Provide the (X, Y) coordinate of the cell's center where the given text is located.  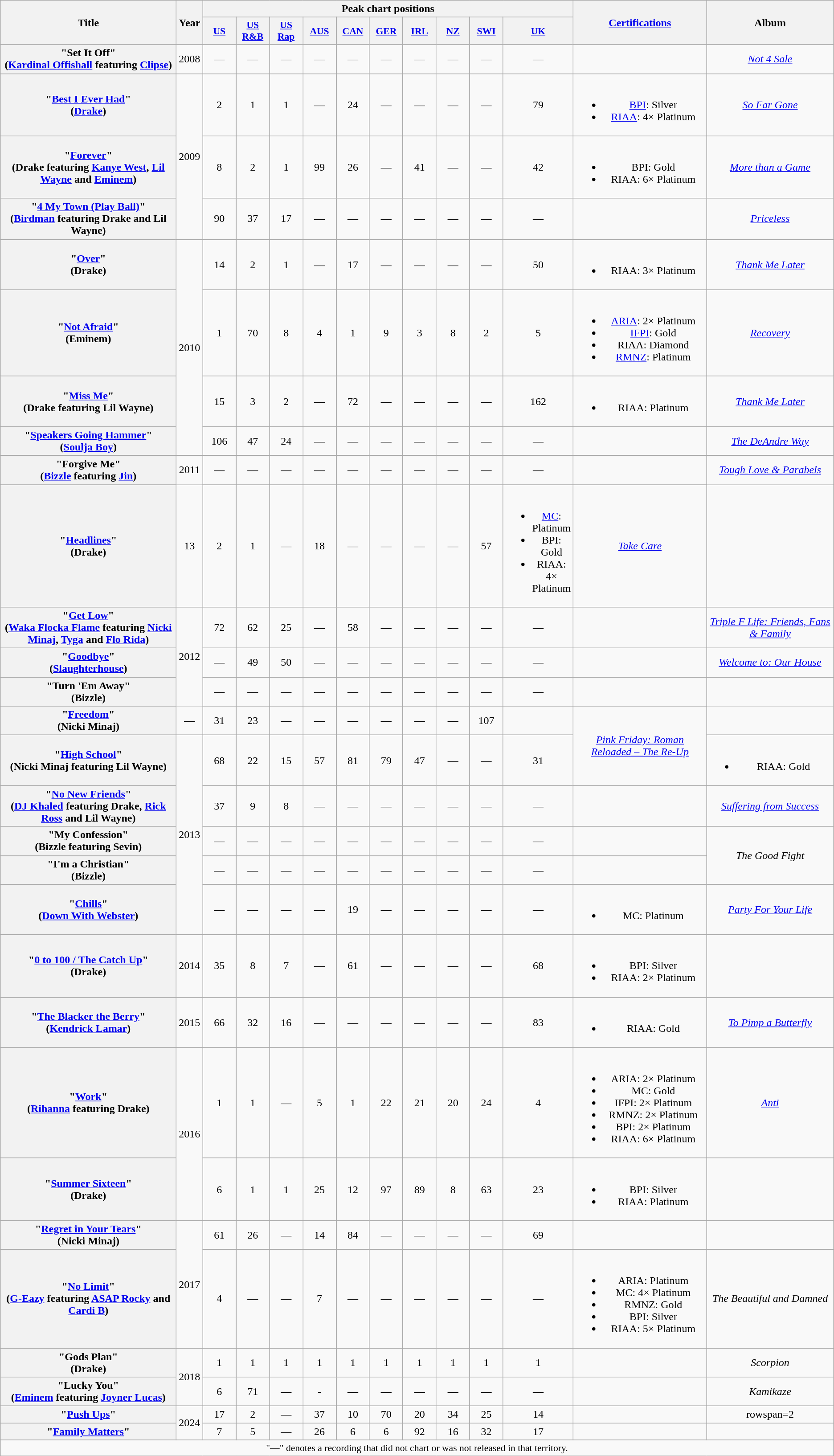
"Chills"(Down With Webster) (88, 910)
"Freedom"(Nicki Minaj) (88, 721)
18 (320, 546)
"No New Friends"(DJ Khaled featuring Drake, Rick Ross and Lil Wayne) (88, 806)
Peak chart positions (388, 9)
"Miss Me"(Drake featuring Lil Wayne) (88, 401)
2010 (190, 348)
UK (538, 31)
71 (253, 1392)
62 (253, 628)
Recovery (770, 333)
69 (538, 1235)
66 (219, 1022)
Suffering from Success (770, 806)
Pink Friday: Roman Reloaded – The Re-Up (640, 746)
2017 (190, 1284)
84 (353, 1235)
The Good Fight (770, 855)
12 (353, 1189)
"Forgive Me"(Bizzle featuring Jin) (88, 470)
AUS (320, 31)
"No Limit"(G-Eazy featuring ASAP Rocky and Cardi B) (88, 1298)
BPI: SilverRIAA: Platinum (640, 1189)
rowspan=2 (770, 1415)
58 (353, 628)
"Set It Off"(Kardinal Offishall featuring Clipse) (88, 59)
34 (453, 1415)
Priceless (770, 219)
10 (353, 1415)
MC: Platinum (640, 910)
"Not Afraid"(Eminem) (88, 333)
"4 My Town (Play Ball)"(Birdman featuring Drake and Lil Wayne) (88, 219)
Anti (770, 1103)
2013 (190, 835)
GER (386, 31)
35 (219, 966)
Not 4 Sale (770, 59)
SWI (487, 31)
CAN (353, 31)
ARIA: 2× PlatinumIFPI: GoldRIAA: DiamondRMNZ: Platinum (640, 333)
More than a Game (770, 167)
"Get Low"(Waka Flocka Flame featuring Nicki Minaj, Tyga and Flo Rida) (88, 628)
Scorpion (770, 1362)
19 (353, 910)
89 (420, 1189)
63 (487, 1189)
"0 to 100 / The Catch Up"(Drake) (88, 966)
Album (770, 22)
Welcome to: Our House (770, 663)
2014 (190, 966)
The DeAndre Way (770, 441)
42 (538, 167)
- (320, 1392)
"Over"(Drake) (88, 265)
BPI: SilverRIAA: 4× Platinum (640, 105)
US (219, 31)
Triple F Life: Friends, Fans & Family (770, 628)
21 (420, 1103)
RIAA: Platinum (640, 401)
Certifications (640, 22)
"Family Matters" (88, 1431)
49 (253, 663)
97 (386, 1189)
"Push Ups" (88, 1415)
90 (219, 219)
Tough Love & Parabels (770, 470)
Title (88, 22)
2009 (190, 156)
2008 (190, 59)
ARIA: 2× PlatinumMC: GoldIFPI: 2× PlatinumRMNZ: 2× PlatinumBPI: 2× PlatinumRIAA: 6× Platinum (640, 1103)
"Speakers Going Hammer"(Soulja Boy) (88, 441)
"Headlines"(Drake) (88, 546)
ARIA: PlatinumMC: 4× PlatinumRMNZ: GoldBPI: SilverRIAA: 5× Platinum (640, 1298)
To Pimp a Butterfly (770, 1022)
107 (487, 721)
106 (219, 441)
83 (538, 1022)
"Goodbye"(Slaughterhouse) (88, 663)
2024 (190, 1423)
92 (420, 1431)
2018 (190, 1377)
"Turn 'Em Away"(Bizzle) (88, 691)
81 (353, 760)
2012 (190, 657)
2015 (190, 1022)
"Lucky You"(Eminem featuring Joyner Lucas) (88, 1392)
So Far Gone (770, 105)
13 (190, 546)
RIAA: 3× Platinum (640, 265)
"Work"(Rihanna featuring Drake) (88, 1103)
162 (538, 401)
Kamikaze (770, 1392)
"Gods Plan"(Drake) (88, 1362)
BPI: SilverRIAA: 2× Platinum (640, 966)
99 (320, 167)
"The Blacker the Berry"(Kendrick Lamar) (88, 1022)
The Beautiful and Damned (770, 1298)
NZ (453, 31)
Take Care (640, 546)
"Forever"(Drake featuring Kanye West, Lil Wayne and Eminem) (88, 167)
"My Confession"(Bizzle featuring Sevin) (88, 841)
"High School"(Nicki Minaj featuring Lil Wayne) (88, 760)
MC: PlatinumBPI: GoldRIAA: 4× Platinum (538, 546)
2011 (190, 470)
"I'm a Christian"(Bizzle) (88, 870)
BPI: GoldRIAA: 6× Platinum (640, 167)
USR&B (253, 31)
Party For Your Life (770, 910)
"Summer Sixteen"(Drake) (88, 1189)
USRap (286, 31)
2016 (190, 1134)
41 (420, 167)
Year (190, 22)
"Regret in Your Tears"(Nicki Minaj) (88, 1235)
"Best I Ever Had"(Drake) (88, 105)
"—" denotes a recording that did not chart or was not released in that territory. (417, 1448)
IRL (420, 31)
